Identify which cell holds the provided text, then report its [x, y] central coordinate. 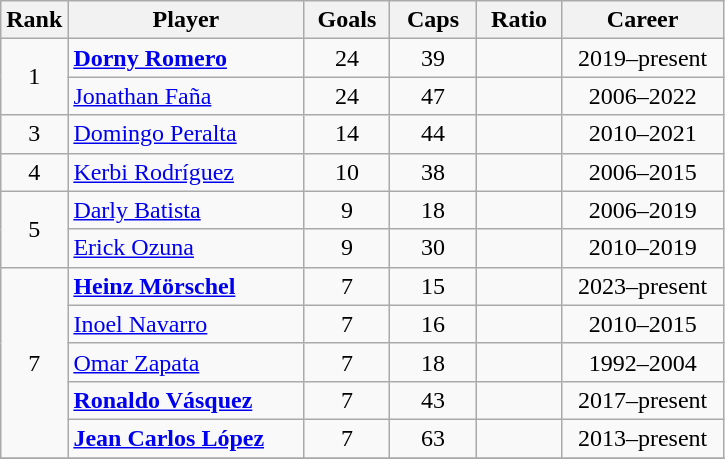
15 [433, 286]
Dorny Romero [186, 58]
Erick Ozuna [186, 248]
1 [34, 77]
Jean Carlos López [186, 438]
5 [34, 229]
Inoel Navarro [186, 324]
Kerbi Rodríguez [186, 172]
16 [433, 324]
2017–present [642, 400]
1992–2004 [642, 362]
2023–present [642, 286]
3 [34, 134]
2006–2022 [642, 96]
44 [433, 134]
38 [433, 172]
43 [433, 400]
39 [433, 58]
Domingo Peralta [186, 134]
Rank [34, 20]
Career [642, 20]
Player [186, 20]
Ronaldo Vásquez [186, 400]
Caps [433, 20]
Ratio [519, 20]
Darly Batista [186, 210]
2010–2021 [642, 134]
Heinz Mörschel [186, 286]
Jonathan Faña [186, 96]
2019–present [642, 58]
10 [347, 172]
14 [347, 134]
47 [433, 96]
Omar Zapata [186, 362]
2006–2015 [642, 172]
30 [433, 248]
2006–2019 [642, 210]
2010–2019 [642, 248]
4 [34, 172]
Goals [347, 20]
2013–present [642, 438]
63 [433, 438]
2010–2015 [642, 324]
